Return [X, Y] of the center of cell containing provided text 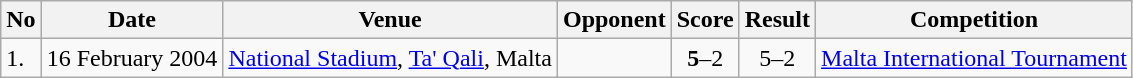
Result [777, 20]
Malta International Tournament [974, 58]
Date [132, 20]
16 February 2004 [132, 58]
Competition [974, 20]
National Stadium, Ta' Qali, Malta [390, 58]
No [21, 20]
Venue [390, 20]
Opponent [614, 20]
Score [705, 20]
1. [21, 58]
